Pinpoint the cell where the given text exists, returning its [x, y] midpoint coordinate. 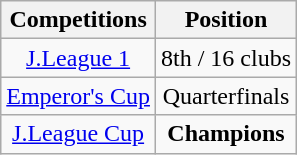
J.League Cup [78, 134]
Emperor's Cup [78, 96]
J.League 1 [78, 58]
Position [226, 20]
8th / 16 clubs [226, 58]
Quarterfinals [226, 96]
Champions [226, 134]
Competitions [78, 20]
